Scan for the cell matching the given text and deliver its (X, Y) coordinate at center. 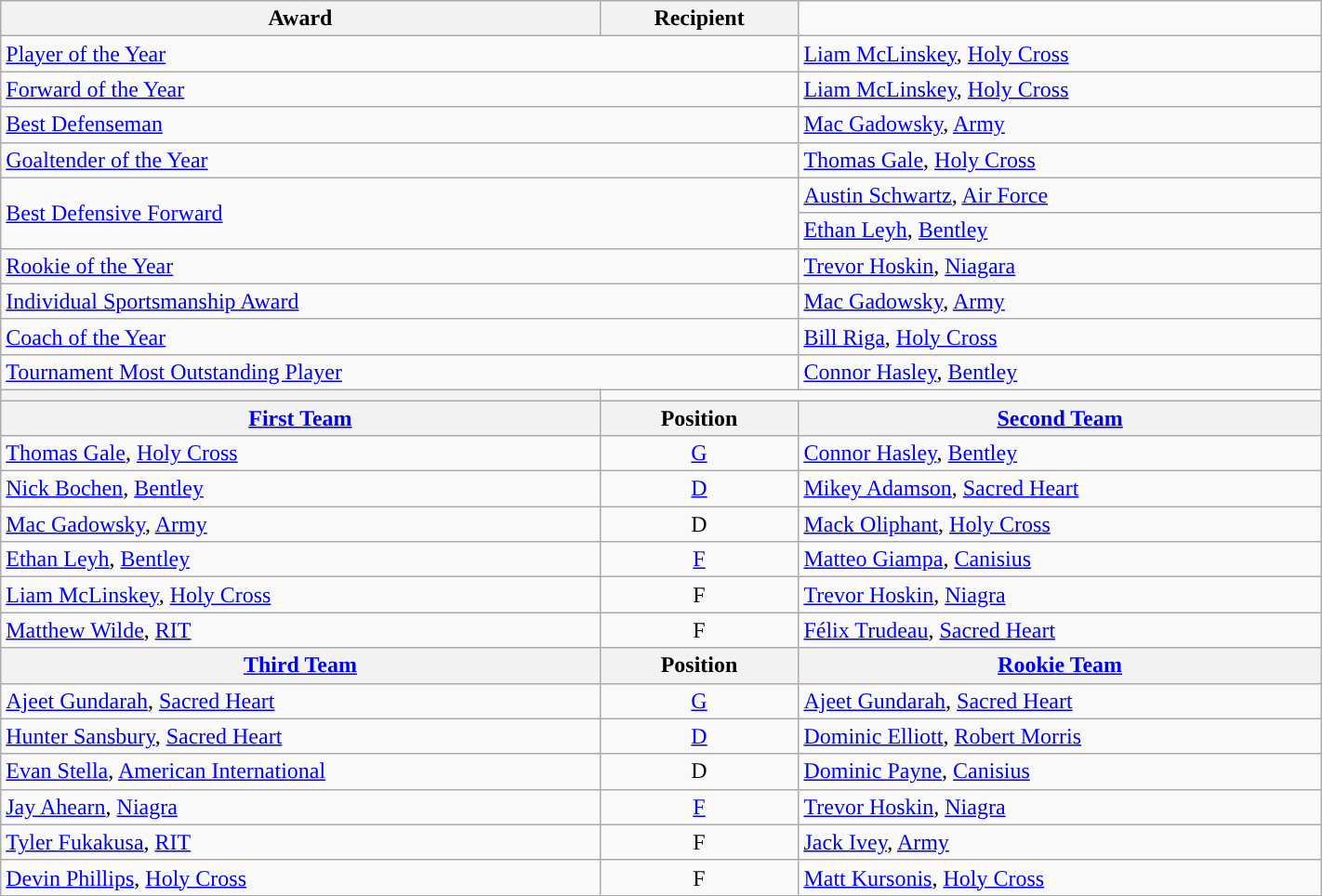
Rookie of the Year (400, 266)
Austin Schwartz, Air Force (1060, 195)
Second Team (1060, 417)
Rookie Team (1060, 665)
Matt Kursonis, Holy Cross (1060, 877)
Coach of the Year (400, 336)
Matthew Wilde, RIT (300, 630)
Hunter Sansbury, Sacred Heart (300, 736)
Recipient (699, 19)
Mikey Adamson, Sacred Heart (1060, 489)
Dominic Elliott, Robert Morris (1060, 736)
Tyler Fukakusa, RIT (300, 842)
Bill Riga, Holy Cross (1060, 336)
Nick Bochen, Bentley (300, 489)
Award (300, 19)
Trevor Hoskin, Niagara (1060, 266)
Dominic Payne, Canisius (1060, 771)
Tournament Most Outstanding Player (400, 372)
First Team (300, 417)
Félix Trudeau, Sacred Heart (1060, 630)
Matteo Giampa, Canisius (1060, 560)
Best Defensive Forward (400, 213)
Jack Ivey, Army (1060, 842)
Player of the Year (400, 54)
Third Team (300, 665)
Individual Sportsmanship Award (400, 301)
Best Defenseman (400, 125)
Forward of the Year (400, 89)
Goaltender of the Year (400, 160)
Evan Stella, American International (300, 771)
Jay Ahearn, Niagra (300, 807)
Mack Oliphant, Holy Cross (1060, 524)
Devin Phillips, Holy Cross (300, 877)
